Provide the (X, Y) coordinate of the cell's center where the given text is located.  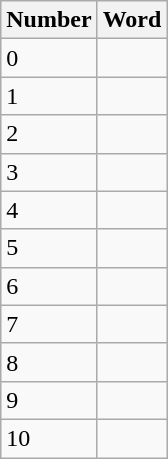
0 (49, 58)
4 (49, 210)
Number (49, 20)
5 (49, 248)
10 (49, 438)
6 (49, 286)
Word (132, 20)
9 (49, 400)
3 (49, 172)
7 (49, 324)
8 (49, 362)
1 (49, 96)
2 (49, 134)
